Return (X, Y) of the center of cell containing provided text 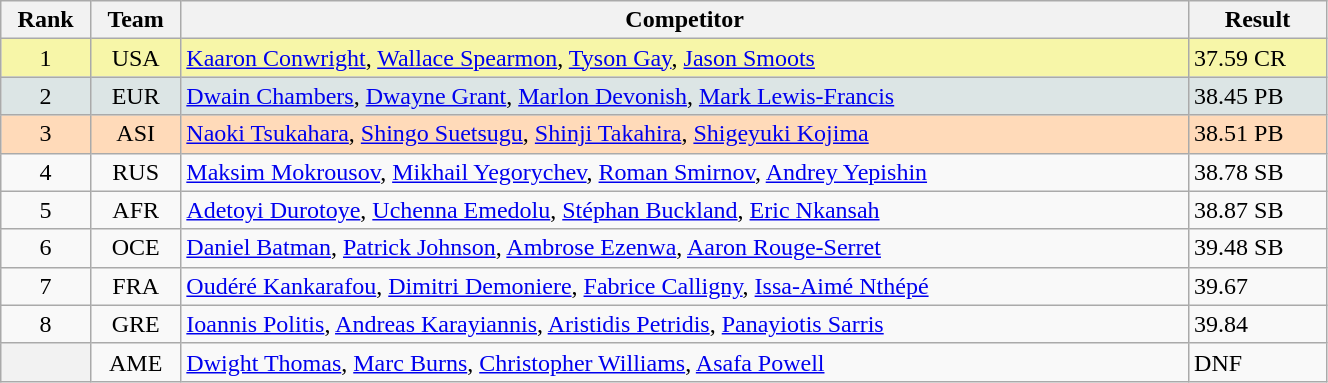
EUR (135, 96)
2 (46, 96)
Adetoyi Durotoye, Uchenna Emedolu, Stéphan Buckland, Eric Nkansah (685, 210)
RUS (135, 172)
Oudéré Kankarafou, Dimitri Demoniere, Fabrice Calligny, Issa-Aimé Nthépé (685, 286)
ASI (135, 134)
OCE (135, 248)
7 (46, 286)
6 (46, 248)
Kaaron Conwright, Wallace Spearmon, Tyson Gay, Jason Smoots (685, 58)
Dwain Chambers, Dwayne Grant, Marlon Devonish, Mark Lewis-Francis (685, 96)
AME (135, 362)
38.87 SB (1258, 210)
37.59 CR (1258, 58)
FRA (135, 286)
4 (46, 172)
Daniel Batman, Patrick Johnson, Ambrose Ezenwa, Aaron Rouge-Serret (685, 248)
1 (46, 58)
Team (135, 20)
39.67 (1258, 286)
8 (46, 324)
5 (46, 210)
DNF (1258, 362)
Dwight Thomas, Marc Burns, Christopher Williams, Asafa Powell (685, 362)
Result (1258, 20)
GRE (135, 324)
USA (135, 58)
Maksim Mokrousov, Mikhail Yegorychev, Roman Smirnov, Andrey Yepishin (685, 172)
Rank (46, 20)
3 (46, 134)
39.48 SB (1258, 248)
38.45 PB (1258, 96)
Competitor (685, 20)
AFR (135, 210)
Ioannis Politis, Andreas Karayiannis, Aristidis Petridis, Panayiotis Sarris (685, 324)
38.51 PB (1258, 134)
39.84 (1258, 324)
38.78 SB (1258, 172)
Naoki Tsukahara, Shingo Suetsugu, Shinji Takahira, Shigeyuki Kojima (685, 134)
